Output the (x, y) coordinate of the center of the cell containing the given text.  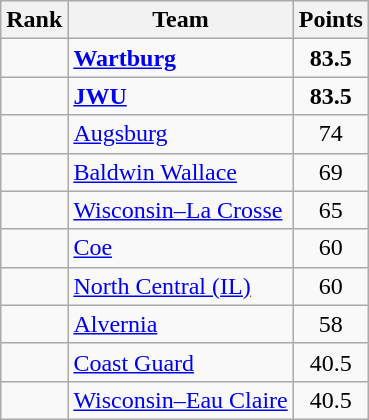
74 (330, 134)
Wisconsin–La Crosse (180, 210)
58 (330, 324)
Alvernia (180, 324)
Augsburg (180, 134)
Coe (180, 248)
Baldwin Wallace (180, 172)
Coast Guard (180, 362)
JWU (180, 96)
North Central (IL) (180, 286)
65 (330, 210)
Wartburg (180, 58)
Team (180, 20)
69 (330, 172)
Rank (34, 20)
Points (330, 20)
Wisconsin–Eau Claire (180, 400)
